Scan for the cell matching the given text and deliver its [X, Y] coordinate at center. 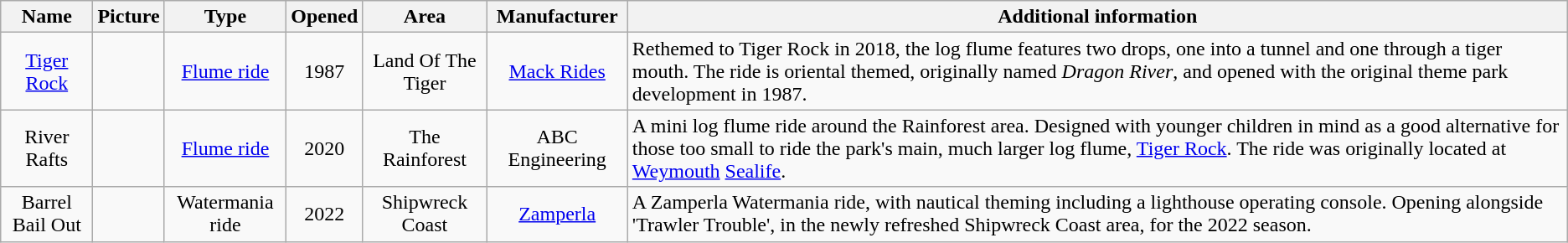
The Rainforest [425, 148]
Watermania ride [225, 215]
Opened [325, 17]
Manufacturer [557, 17]
Zamperla [557, 215]
2022 [325, 215]
Tiger Rock [47, 71]
ABC Engineering [557, 148]
Shipwreck Coast [425, 215]
Picture [129, 17]
Barrel Bail Out [47, 215]
River Rafts [47, 148]
Type [225, 17]
Land Of The Tiger [425, 71]
1987 [325, 71]
Area [425, 17]
Mack Rides [557, 71]
Additional information [1097, 17]
Name [47, 17]
2020 [325, 148]
